Detect which cell encompasses the target text, then output its (X, Y) center coordinate. 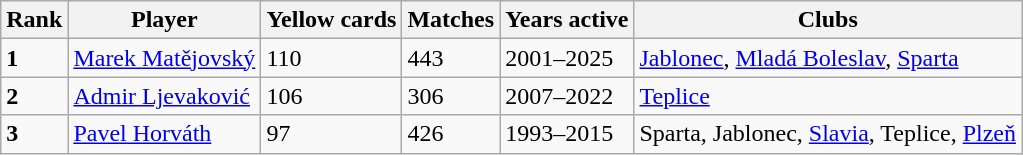
97 (332, 134)
Yellow cards (332, 20)
Clubs (828, 20)
Pavel Horváth (164, 134)
426 (451, 134)
110 (332, 58)
Jablonec, Mladá Boleslav, Sparta (828, 58)
106 (332, 96)
443 (451, 58)
Years active (567, 20)
2 (34, 96)
1993–2015 (567, 134)
3 (34, 134)
1 (34, 58)
2007–2022 (567, 96)
Teplice (828, 96)
Sparta, Jablonec, Slavia, Teplice, Plzeň (828, 134)
Admir Ljevaković (164, 96)
Player (164, 20)
Matches (451, 20)
306 (451, 96)
2001–2025 (567, 58)
Marek Matějovský (164, 58)
Rank (34, 20)
